For the text-containing cell, return its midpoint in (X, Y) coordinate format. 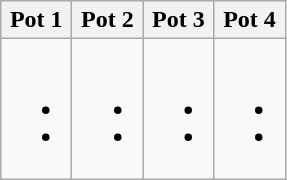
Pot 4 (250, 20)
Pot 3 (178, 20)
Pot 2 (108, 20)
Pot 1 (36, 20)
